Detect which cell encompasses the target text, then output its [X, Y] center coordinate. 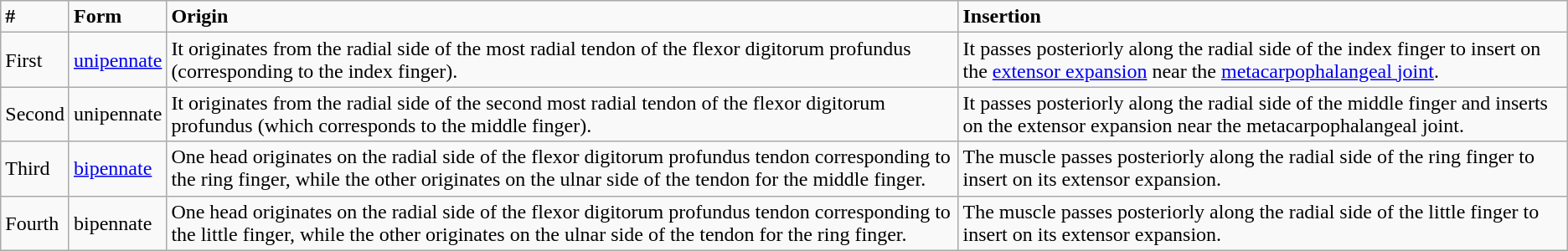
It originates from the radial side of the most radial tendon of the flexor digitorum profundus (corresponding to the index finger). [563, 60]
Third [35, 169]
Insertion [1263, 17]
Form [117, 17]
It originates from the radial side of the second most radial tendon of the flexor digitorum profundus (which corresponds to the middle finger). [563, 114]
It passes posteriorly along the radial side of the middle finger and inserts on the extensor expansion near the metacarpophalangeal joint. [1263, 114]
Second [35, 114]
Fourth [35, 223]
Origin [563, 17]
# [35, 17]
It passes posteriorly along the radial side of the index finger to insert on the extensor expansion near the metacarpophalangeal joint. [1263, 60]
The muscle passes posteriorly along the radial side of the ring finger to insert on its extensor expansion. [1263, 169]
First [35, 60]
The muscle passes posteriorly along the radial side of the little finger to insert on its extensor expansion. [1263, 223]
